Pinpoint the cell where the given text exists, returning its (x, y) midpoint coordinate. 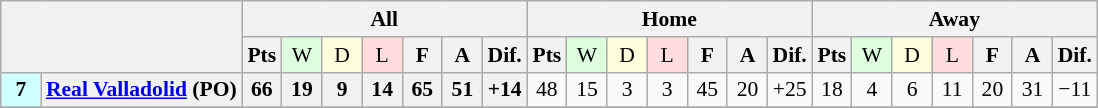
−11 (1075, 90)
19 (302, 90)
48 (547, 90)
66 (262, 90)
15 (587, 90)
9 (342, 90)
45 (707, 90)
14 (382, 90)
7 (21, 90)
18 (832, 90)
6 (912, 90)
4 (872, 90)
65 (422, 90)
31 (1032, 90)
11 (952, 90)
+25 (790, 90)
51 (462, 90)
Away (954, 19)
Home (670, 19)
+14 (504, 90)
All (384, 19)
Real Valladolid (PO) (142, 90)
